Determine the [x, y] coordinate at the center of the cell enclosing the given text.  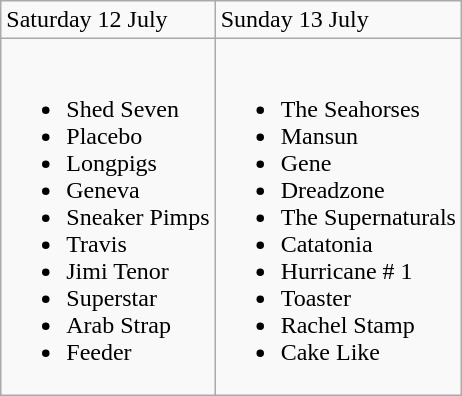
Shed SevenPlaceboLongpigsGenevaSneaker PimpsTravisJimi TenorSuperstarArab StrapFeeder [108, 217]
The SeahorsesMansunGeneDreadzoneThe SupernaturalsCatatoniaHurricane # 1ToasterRachel StampCake Like [338, 217]
Saturday 12 July [108, 20]
Sunday 13 July [338, 20]
